Scan for the cell matching the given text and deliver its (x, y) coordinate at center. 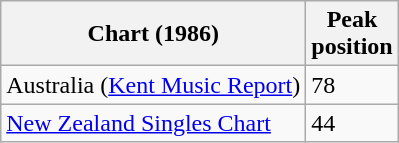
Australia (Kent Music Report) (154, 85)
Peakposition (352, 34)
78 (352, 85)
44 (352, 123)
New Zealand Singles Chart (154, 123)
Chart (1986) (154, 34)
